Locate the cell with the specified text and output its (X, Y) center coordinate. 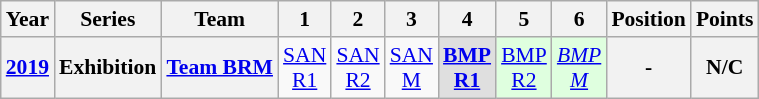
SANR2 (358, 68)
Points (725, 19)
N/C (725, 68)
Position (648, 19)
1 (304, 19)
BMPR2 (524, 68)
BMPR1 (467, 68)
2 (358, 19)
Team BRM (220, 68)
3 (412, 19)
4 (467, 19)
Year (28, 19)
Exhibition (108, 68)
Series (108, 19)
6 (579, 19)
SANR1 (304, 68)
2019 (28, 68)
- (648, 68)
BMPM (579, 68)
SANM (412, 68)
5 (524, 19)
Team (220, 19)
